Output the [x, y] coordinate of the center of the cell containing the given text.  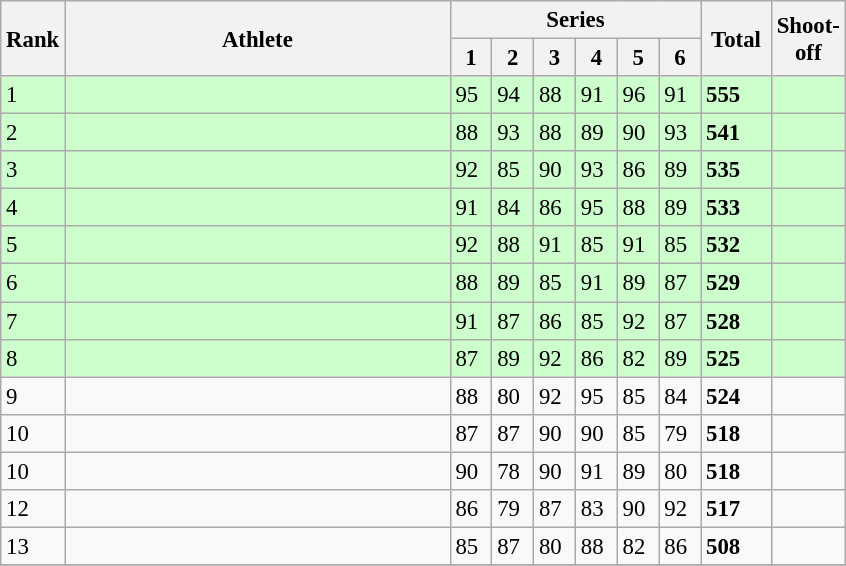
9 [33, 396]
528 [736, 321]
533 [736, 208]
524 [736, 396]
508 [736, 546]
525 [736, 358]
83 [596, 509]
Athlete [258, 38]
96 [638, 95]
555 [736, 95]
532 [736, 245]
94 [513, 95]
Total [736, 38]
517 [736, 509]
7 [33, 321]
13 [33, 546]
Shoot-off [808, 38]
541 [736, 133]
Rank [33, 38]
535 [736, 170]
78 [513, 471]
8 [33, 358]
Series [576, 20]
12 [33, 509]
529 [736, 283]
